Output the [X, Y] coordinate of the center of the cell containing the given text.  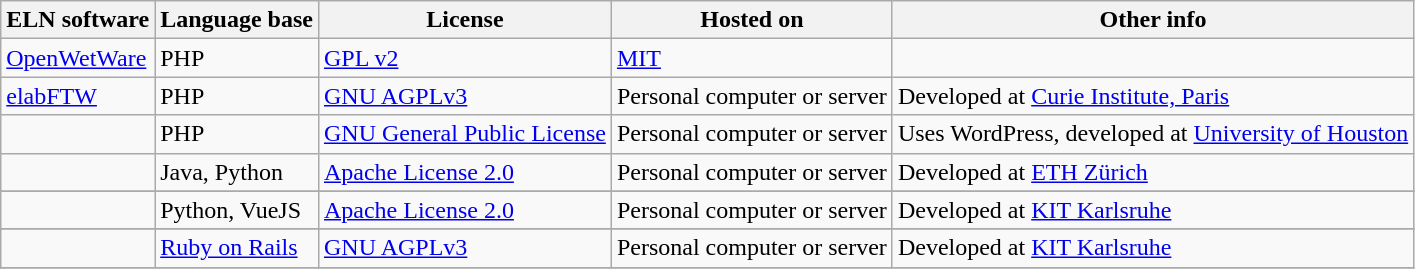
Developed at ETH Zürich [1152, 172]
Uses WordPress, developed at University of Houston [1152, 134]
Ruby on Rails [237, 248]
GPL v2 [464, 58]
MIT [752, 58]
Language base [237, 20]
Other info [1152, 20]
Python, VueJS [237, 210]
ELN software [78, 20]
Hosted on [752, 20]
GNU General Public License [464, 134]
OpenWetWare [78, 58]
License [464, 20]
elabFTW [78, 96]
Developed at Curie Institute, Paris [1152, 96]
Java, Python [237, 172]
